Return the (X, Y) coordinate for the center point of the cell that contains the specified text.  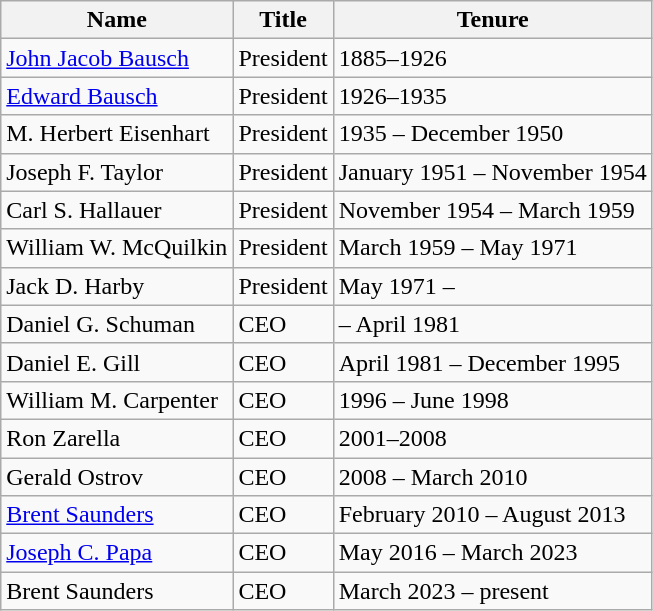
1935 – December 1950 (492, 134)
– April 1981 (492, 324)
1885–1926 (492, 58)
May 2016 – March 2023 (492, 553)
Tenure (492, 20)
Gerald Ostrov (117, 477)
William M. Carpenter (117, 400)
February 2010 – August 2013 (492, 515)
Carl S. Hallauer (117, 210)
Daniel G. Schuman (117, 324)
Joseph C. Papa (117, 553)
1996 – June 1998 (492, 400)
Joseph F. Taylor (117, 172)
January 1951 – November 1954 (492, 172)
April 1981 – December 1995 (492, 362)
Ron Zarella (117, 438)
May 1971 – (492, 286)
2008 – March 2010 (492, 477)
Jack D. Harby (117, 286)
Daniel E. Gill (117, 362)
March 1959 – May 1971 (492, 248)
William W. McQuilkin (117, 248)
Title (283, 20)
M. Herbert Eisenhart (117, 134)
1926–1935 (492, 96)
2001–2008 (492, 438)
Name (117, 20)
Edward Bausch (117, 96)
November 1954 – March 1959 (492, 210)
March 2023 – present (492, 591)
John Jacob Bausch (117, 58)
